Scan for the cell matching the given text and deliver its [X, Y] coordinate at center. 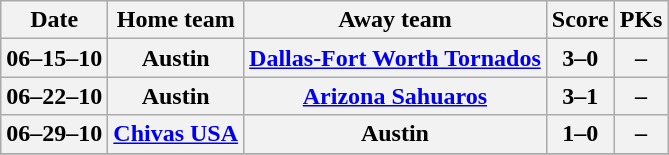
Date [54, 20]
06–29–10 [54, 134]
Chivas USA [176, 134]
Dallas-Fort Worth Tornados [396, 58]
Arizona Sahuaros [396, 96]
Home team [176, 20]
Score [580, 20]
Away team [396, 20]
PKs [641, 20]
1–0 [580, 134]
06–15–10 [54, 58]
3–1 [580, 96]
3–0 [580, 58]
06–22–10 [54, 96]
